Provide the (x, y) coordinate of the cell's center where the given text is located.  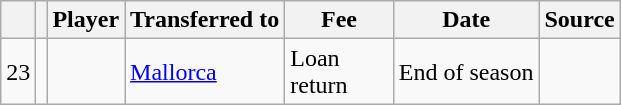
23 (18, 72)
Player (86, 20)
Transferred to (205, 20)
Mallorca (205, 72)
End of season (466, 72)
Loan return (340, 72)
Source (580, 20)
Fee (340, 20)
Date (466, 20)
